Output the (X, Y) coordinate of the center of the cell containing the given text.  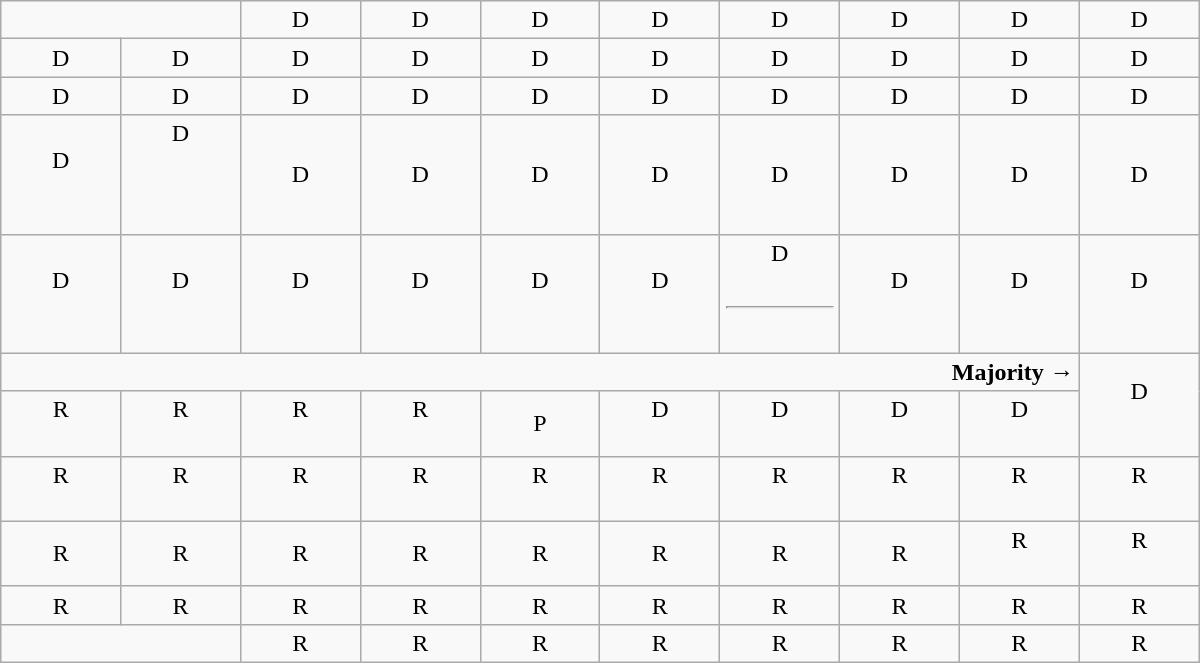
P (540, 424)
Majority → (540, 372)
